Detect which cell encompasses the target text, then output its [x, y] center coordinate. 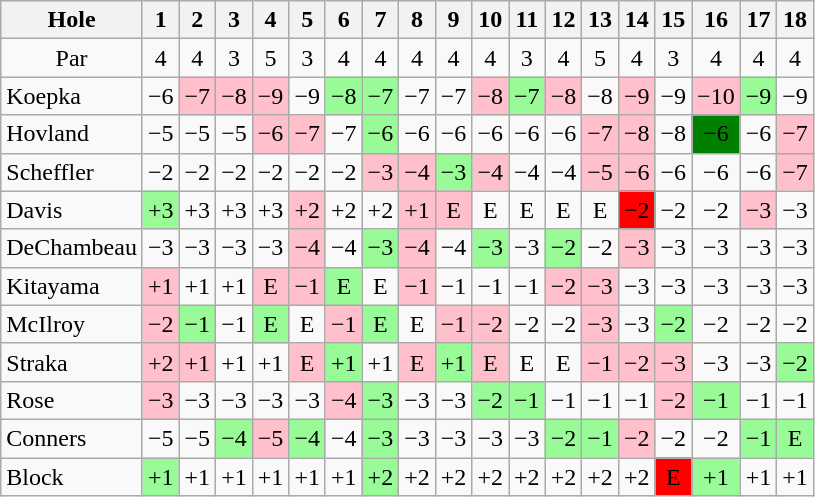
Par [72, 58]
2 [198, 20]
DeChambeau [72, 248]
Davis [72, 210]
17 [758, 20]
Block [72, 477]
11 [528, 20]
14 [636, 20]
Hole [72, 20]
10 [490, 20]
15 [674, 20]
McIlroy [72, 324]
Koepka [72, 96]
9 [454, 20]
18 [796, 20]
Rose [72, 400]
Conners [72, 438]
1 [160, 20]
16 [716, 20]
6 [344, 20]
Scheffler [72, 172]
7 [380, 20]
Hovland [72, 134]
13 [600, 20]
−10 [716, 96]
Straka [72, 362]
Kitayama [72, 286]
8 [418, 20]
12 [564, 20]
